Provide the [X, Y] coordinate of the cell's center where the given text is located.  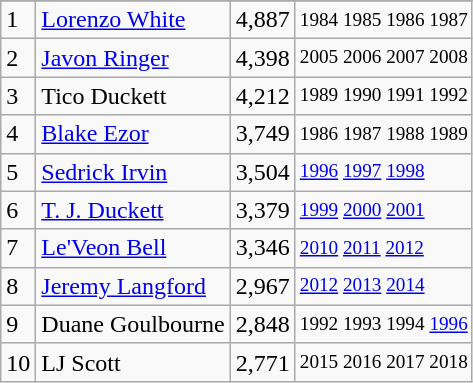
10 [18, 362]
1992 1993 1994 1996 [384, 324]
3 [18, 96]
2,848 [262, 324]
5 [18, 172]
7 [18, 248]
Sedrick Irvin [133, 172]
6 [18, 210]
Jeremy Langford [133, 286]
1999 2000 2001 [384, 210]
Duane Goulbourne [133, 324]
Lorenzo White [133, 20]
3,749 [262, 134]
T. J. Duckett [133, 210]
4,887 [262, 20]
4 [18, 134]
1984 1985 1986 1987 [384, 20]
3,379 [262, 210]
LJ Scott [133, 362]
1996 1997 1998 [384, 172]
8 [18, 286]
2,771 [262, 362]
Javon Ringer [133, 58]
4,398 [262, 58]
4,212 [262, 96]
9 [18, 324]
Tico Duckett [133, 96]
Le'Veon Bell [133, 248]
1989 1990 1991 1992 [384, 96]
2,967 [262, 286]
1 [18, 20]
3,346 [262, 248]
3,504 [262, 172]
1986 1987 1988 1989 [384, 134]
2005 2006 2007 2008 [384, 58]
Blake Ezor [133, 134]
2010 2011 2012 [384, 248]
2015 2016 2017 2018 [384, 362]
2 [18, 58]
2012 2013 2014 [384, 286]
